Find where the given text appears and provide that cell's center as (X, Y) coordinate. 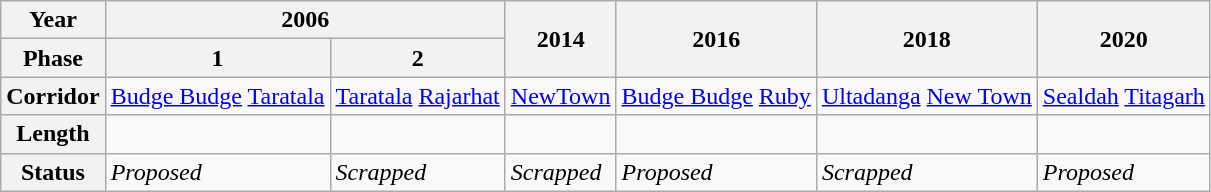
Sealdah Titagarh (1124, 96)
2014 (560, 39)
2006 (305, 20)
Corridor (53, 96)
1 (218, 58)
Year (53, 20)
2020 (1124, 39)
Phase (53, 58)
Taratala Rajarhat (418, 96)
NewTown (560, 96)
Ultadanga New Town (926, 96)
Budge Budge Ruby (716, 96)
Length (53, 134)
2018 (926, 39)
Budge Budge Taratala (218, 96)
2 (418, 58)
Status (53, 172)
2016 (716, 39)
